Scan for the cell matching the given text and deliver its (x, y) coordinate at center. 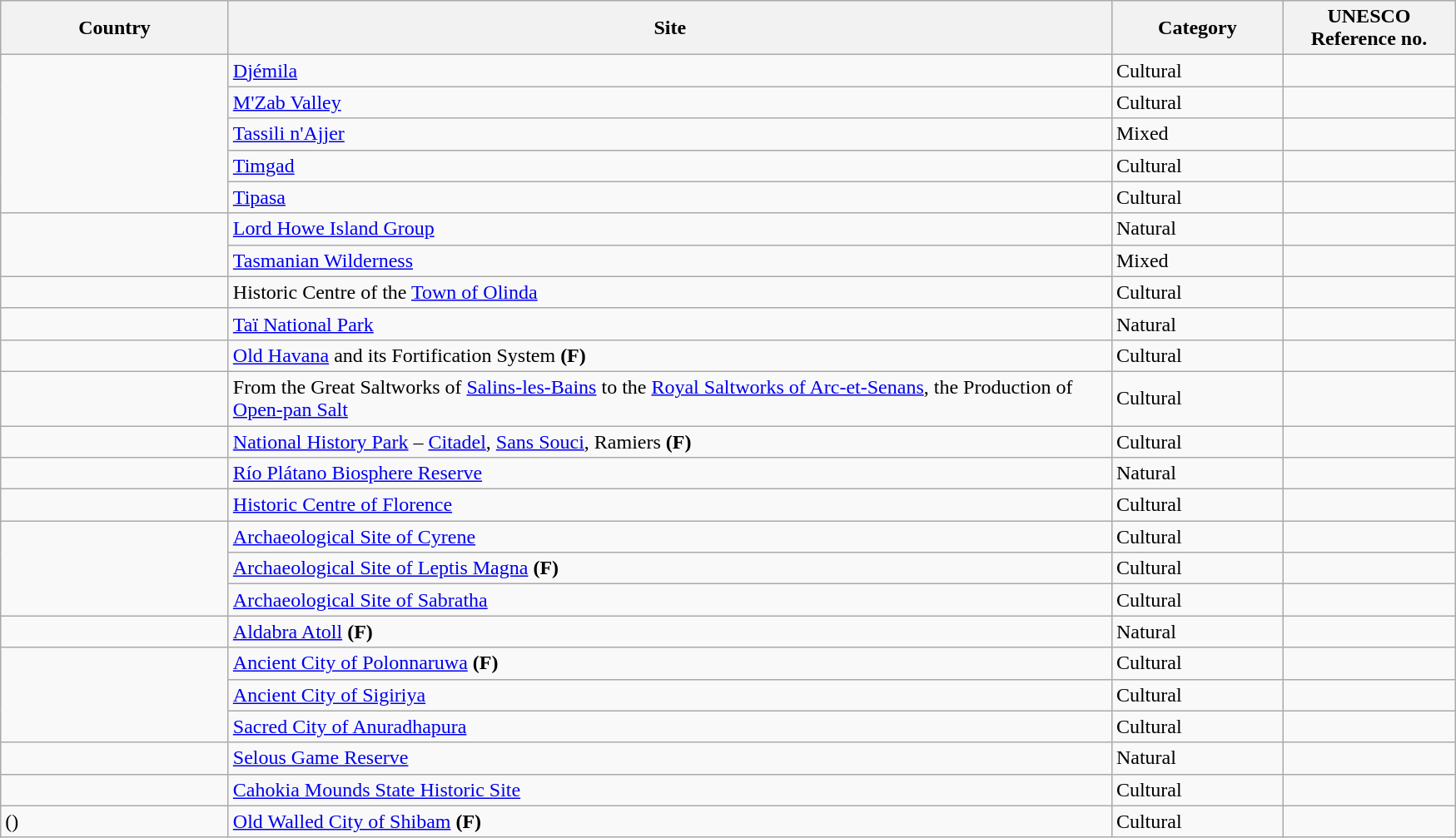
From the Great Saltworks of Salins-les-Bains to the Royal Saltworks of Arc-et-Senans, the Production of Open-pan Salt (669, 398)
Historic Centre of Florence (669, 505)
UNESCO Reference no. (1369, 28)
Ancient City of Polonnaruwa (F) (669, 663)
Category (1197, 28)
Selous Game Reserve (669, 758)
Archaeological Site of Cyrene (669, 537)
Djémila (669, 71)
Site (669, 28)
Cahokia Mounds State Historic Site (669, 790)
Aldabra Atoll (F) (669, 632)
Ancient City of Sigiriya (669, 695)
Old Walled City of Shibam (F) (669, 821)
M'Zab Valley (669, 102)
Old Havana and its Fortification System (F) (669, 355)
Taï National Park (669, 324)
Lord Howe Island Group (669, 229)
Country (115, 28)
National History Park – Citadel, Sans Souci, Ramiers (F) (669, 442)
Sacred City of Anuradhapura (669, 726)
Timgad (669, 166)
Río Plátano Biosphere Reserve (669, 474)
Archaeological Site of Sabratha (669, 600)
Archaeological Site of Leptis Magna (F) (669, 568)
Historic Centre of the Town of Olinda (669, 292)
() (115, 821)
Tipasa (669, 197)
Tasmanian Wilderness (669, 260)
Tassili n'Ajjer (669, 134)
